For the text-containing cell, return its midpoint in [x, y] coordinate format. 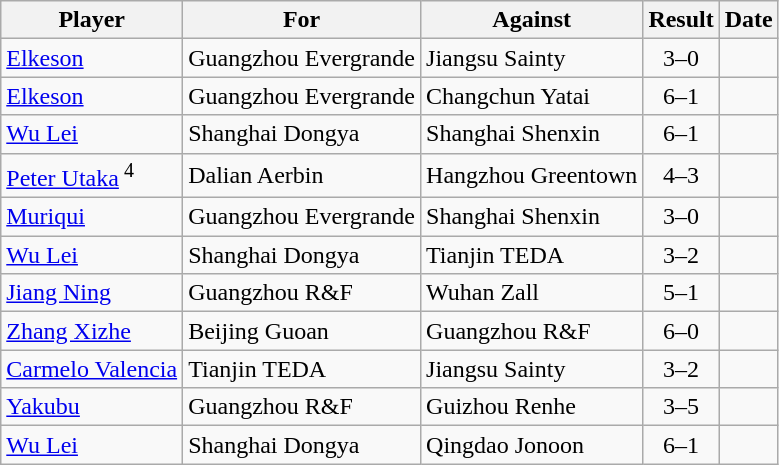
Carmelo Valencia [92, 369]
6–0 [681, 331]
Hangzhou Greentown [532, 176]
Muriqui [92, 217]
Beijing Guoan [302, 331]
Against [532, 20]
For [302, 20]
Yakubu [92, 407]
Changchun Yatai [532, 96]
Result [681, 20]
Peter Utaka 4 [92, 176]
Jiang Ning [92, 293]
Wuhan Zall [532, 293]
Player [92, 20]
Qingdao Jonoon [532, 445]
3–5 [681, 407]
Zhang Xizhe [92, 331]
4–3 [681, 176]
Date [748, 20]
5–1 [681, 293]
Dalian Aerbin [302, 176]
Guizhou Renhe [532, 407]
